Detect which cell encompasses the target text, then output its [X, Y] center coordinate. 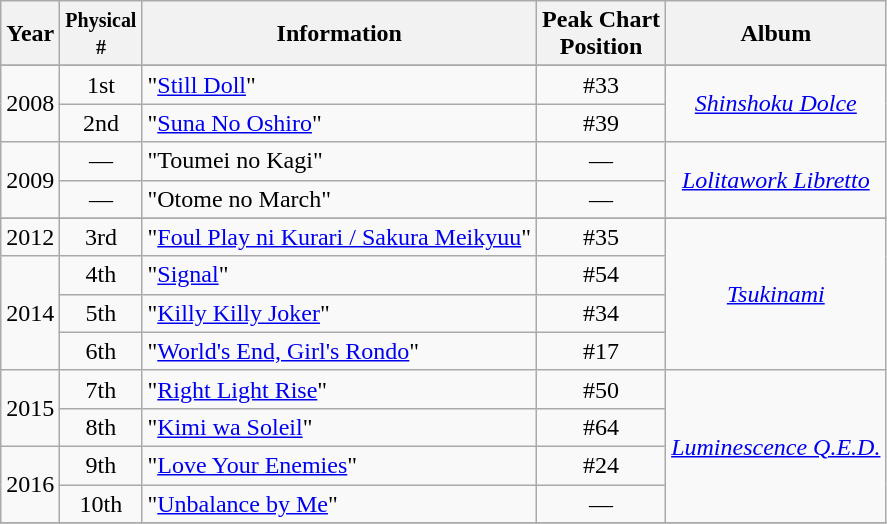
Physical# [101, 34]
Album [776, 34]
Year [30, 34]
2014 [30, 313]
Information [340, 34]
"Signal" [340, 275]
"Suna No Oshiro" [340, 123]
7th [101, 389]
2016 [30, 484]
"Love Your Enemies" [340, 465]
"Right Light Rise" [340, 389]
#35 [602, 237]
"Kimi wa Soleil" [340, 427]
4th [101, 275]
2012 [30, 237]
"Otome no March" [340, 199]
#33 [602, 85]
"Unbalance by Me" [340, 503]
9th [101, 465]
Lolitawork Libretto [776, 180]
3rd [101, 237]
2008 [30, 104]
#34 [602, 313]
#64 [602, 427]
10th [101, 503]
#24 [602, 465]
5th [101, 313]
#39 [602, 123]
"Still Doll" [340, 85]
2015 [30, 408]
1st [101, 85]
"Foul Play ni Kurari / Sakura Meikyuu" [340, 237]
Shinshoku Dolce [776, 104]
2009 [30, 180]
#50 [602, 389]
Luminescence Q.E.D. [776, 446]
"Toumei no Kagi" [340, 161]
6th [101, 351]
Tsukinami [776, 294]
2nd [101, 123]
"Killy Killy Joker" [340, 313]
8th [101, 427]
#17 [602, 351]
"World's End, Girl's Rondo" [340, 351]
Peak ChartPosition [602, 34]
#54 [602, 275]
